Provide the [X, Y] coordinate of the cell's center where the given text is located.  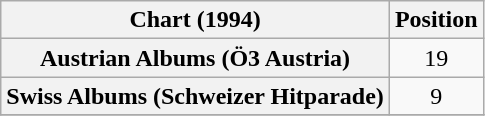
Chart (1994) [196, 20]
9 [436, 96]
Position [436, 20]
Austrian Albums (Ö3 Austria) [196, 58]
Swiss Albums (Schweizer Hitparade) [196, 96]
19 [436, 58]
